From the cell containing the given text, extract its center point as (x, y) coordinate. 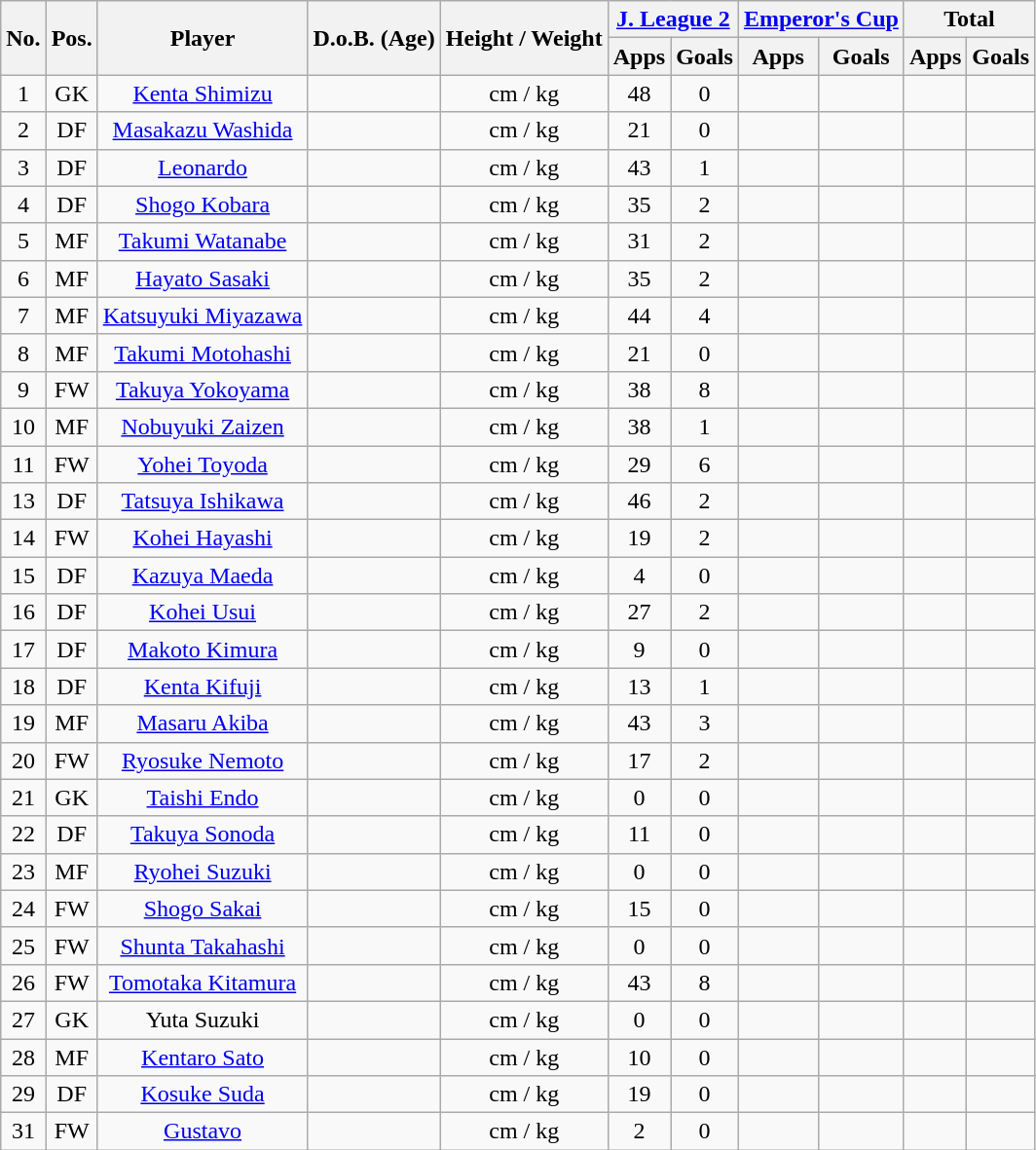
14 (23, 538)
Gustavo (203, 1131)
No. (23, 38)
Ryosuke Nemoto (203, 760)
Shogo Kobara (203, 204)
Yuta Suzuki (203, 1020)
Total (969, 19)
16 (23, 612)
Yohei Toyoda (203, 464)
Katsuyuki Miyazawa (203, 315)
Height / Weight (524, 38)
18 (23, 686)
Ryohei Suzuki (203, 872)
Masaru Akiba (203, 723)
Kosuke Suda (203, 1094)
Takuya Sonoda (203, 835)
20 (23, 760)
Tatsuya Ishikawa (203, 501)
Leonardo (203, 167)
Shunta Takahashi (203, 946)
Takuya Yokoyama (203, 390)
5 (23, 241)
Kenta Kifuji (203, 686)
Hayato Sasaki (203, 278)
Taishi Endo (203, 798)
25 (23, 946)
Kohei Hayashi (203, 538)
Makoto Kimura (203, 649)
Pos. (72, 38)
Tomotaka Kitamura (203, 983)
44 (639, 315)
J. League 2 (673, 19)
Takumi Motohashi (203, 352)
Kentaro Sato (203, 1057)
7 (23, 315)
28 (23, 1057)
46 (639, 501)
26 (23, 983)
Masakazu Washida (203, 130)
Takumi Watanabe (203, 241)
Kazuya Maeda (203, 575)
24 (23, 909)
Player (203, 38)
D.o.B. (Age) (374, 38)
Nobuyuki Zaizen (203, 427)
48 (639, 93)
Shogo Sakai (203, 909)
Emperor's Cup (821, 19)
23 (23, 872)
22 (23, 835)
Kohei Usui (203, 612)
Kenta Shimizu (203, 93)
